Determine the (x, y) coordinate at the center of the cell enclosing the given text.  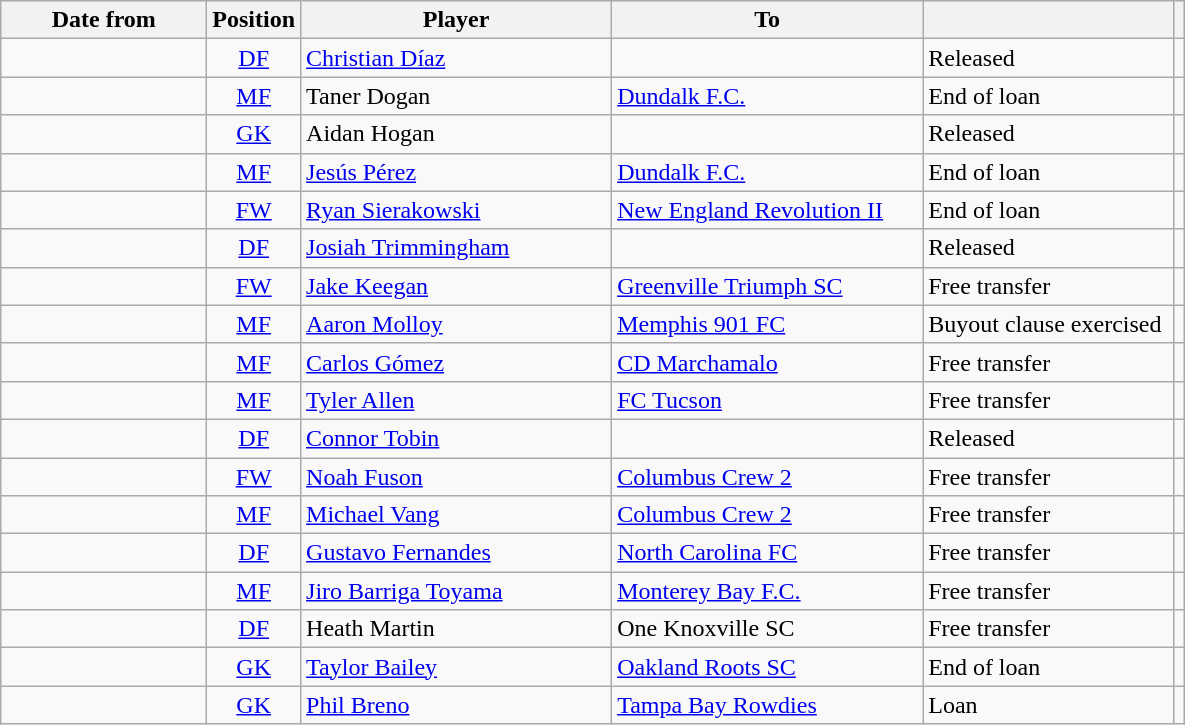
Position (254, 20)
Tampa Bay Rowdies (768, 705)
Connor Tobin (456, 438)
Aaron Molloy (456, 324)
Buyout clause exercised (1048, 324)
To (768, 20)
Michael Vang (456, 515)
Josiah Trimmingham (456, 248)
Aidan Hogan (456, 134)
Jake Keegan (456, 286)
CD Marchamalo (768, 362)
Jiro Barriga Toyama (456, 591)
Memphis 901 FC (768, 324)
Gustavo Fernandes (456, 553)
Jesús Pérez (456, 172)
Christian Díaz (456, 58)
Taylor Bailey (456, 667)
Taner Dogan (456, 96)
Monterey Bay F.C. (768, 591)
Phil Breno (456, 705)
Carlos Gómez (456, 362)
New England Revolution II (768, 210)
Oakland Roots SC (768, 667)
FC Tucson (768, 400)
Player (456, 20)
North Carolina FC (768, 553)
Greenville Triumph SC (768, 286)
Heath Martin (456, 629)
Tyler Allen (456, 400)
Ryan Sierakowski (456, 210)
Noah Fuson (456, 477)
Date from (104, 20)
Loan (1048, 705)
One Knoxville SC (768, 629)
